For the text-containing cell, return its midpoint in [X, Y] coordinate format. 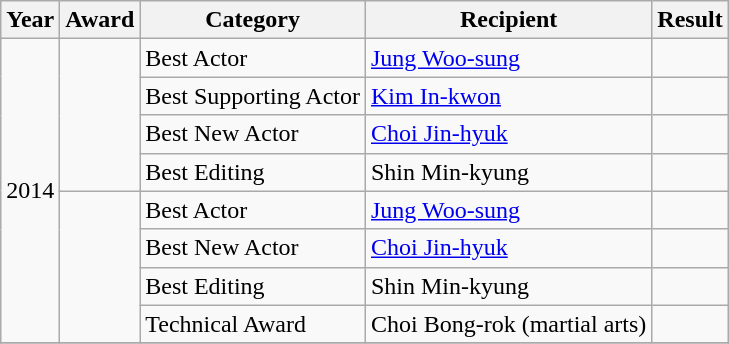
Award [100, 20]
2014 [30, 191]
Year [30, 20]
Choi Bong-rok (martial arts) [508, 324]
Best Supporting Actor [253, 96]
Category [253, 20]
Recipient [508, 20]
Technical Award [253, 324]
Result [690, 20]
Kim In-kwon [508, 96]
